Return (x, y) of the center of cell containing provided text 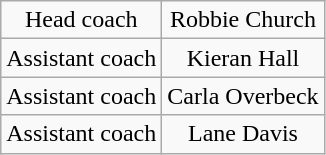
Head coach (82, 20)
Kieran Hall (243, 58)
Robbie Church (243, 20)
Carla Overbeck (243, 96)
Lane Davis (243, 134)
